Provide the (x, y) coordinate of the cell's center where the given text is located.  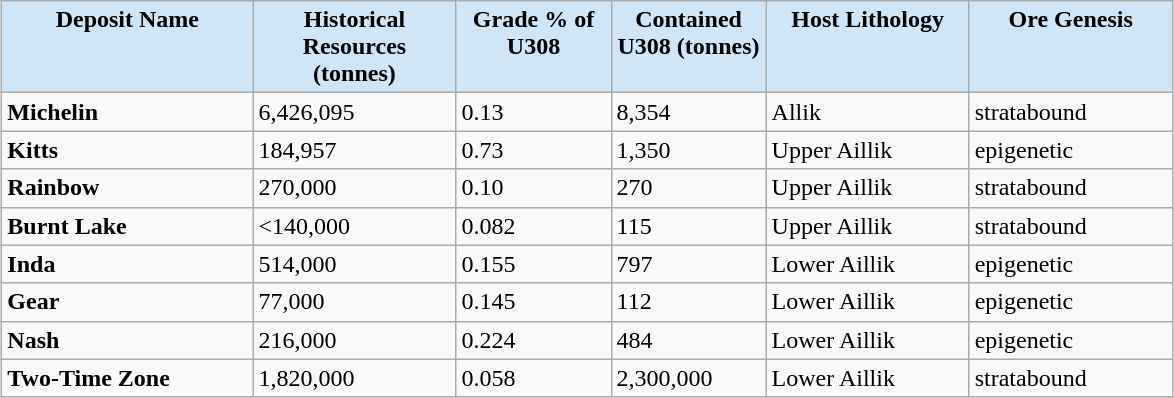
0.058 (534, 378)
8,354 (688, 112)
Rainbow (128, 188)
184,957 (354, 150)
0.73 (534, 150)
Host Lithology (868, 47)
Michelin (128, 112)
514,000 (354, 264)
1,350 (688, 150)
0.145 (534, 302)
6,426,095 (354, 112)
1,820,000 (354, 378)
0.13 (534, 112)
Kitts (128, 150)
216,000 (354, 340)
Inda (128, 264)
<140,000 (354, 226)
Two-Time Zone (128, 378)
77,000 (354, 302)
Grade % of U308 (534, 47)
Deposit Name (128, 47)
0.082 (534, 226)
115 (688, 226)
0.155 (534, 264)
Historical Resources (tonnes) (354, 47)
Contained U308 (tonnes) (688, 47)
270 (688, 188)
484 (688, 340)
112 (688, 302)
Allik (868, 112)
2,300,000 (688, 378)
797 (688, 264)
0.10 (534, 188)
Nash (128, 340)
270,000 (354, 188)
Burnt Lake (128, 226)
0.224 (534, 340)
Gear (128, 302)
Ore Genesis (1070, 47)
